Identify which cell holds the provided text, then report its (X, Y) central coordinate. 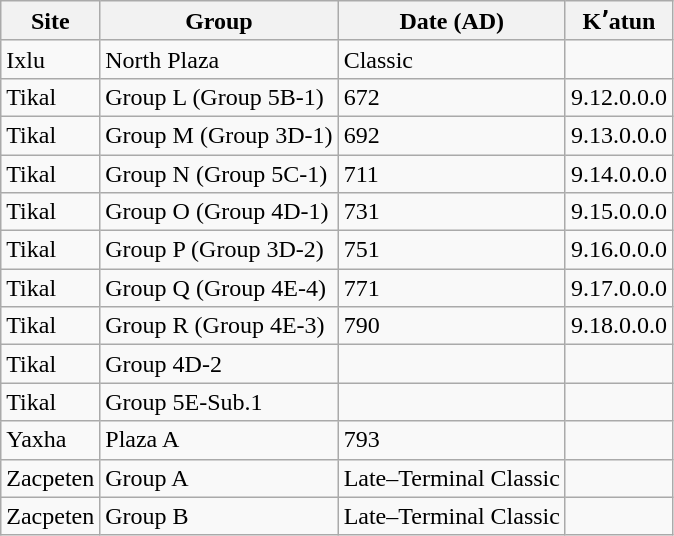
751 (452, 250)
9.13.0.0.0 (618, 135)
Group Q (Group 4E-4) (219, 288)
790 (452, 326)
9.18.0.0.0 (618, 326)
Group (219, 21)
Yaxha (50, 440)
North Plaza (219, 59)
692 (452, 135)
Group 4D-2 (219, 364)
Site (50, 21)
Date (AD) (452, 21)
793 (452, 440)
Classic (452, 59)
Ixlu (50, 59)
9.17.0.0.0 (618, 288)
9.14.0.0.0 (618, 173)
Group 5E-Sub.1 (219, 402)
711 (452, 173)
731 (452, 212)
9.15.0.0.0 (618, 212)
Group B (219, 516)
9.12.0.0.0 (618, 97)
Group P (Group 3D-2) (219, 250)
Plaza A (219, 440)
Group N (Group 5C-1) (219, 173)
Kʼatun (618, 21)
Group A (219, 478)
Group L (Group 5B-1) (219, 97)
Group M (Group 3D-1) (219, 135)
771 (452, 288)
9.16.0.0.0 (618, 250)
Group R (Group 4E-3) (219, 326)
672 (452, 97)
Group O (Group 4D-1) (219, 212)
